Find where the given text appears and provide that cell's center as [x, y] coordinate. 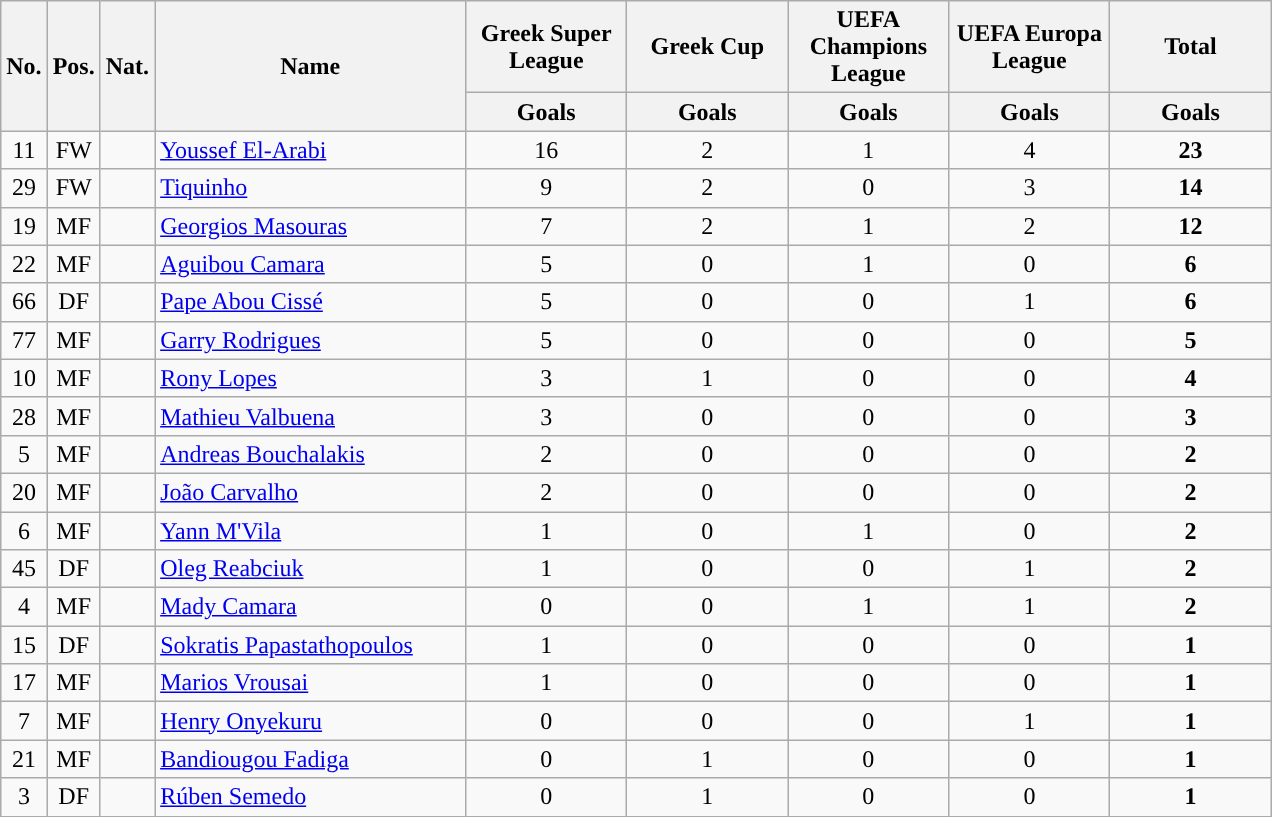
Georgios Masouras [310, 226]
Rúben Semedo [310, 797]
Garry Rodrigues [310, 340]
19 [24, 226]
Mady Camara [310, 607]
Oleg Reabciuk [310, 569]
Greek Super League [546, 47]
23 [1190, 150]
Name [310, 66]
14 [1190, 188]
66 [24, 302]
UEFA Europa League [1030, 47]
Marios Vrousai [310, 683]
Yann M'Vila [310, 531]
Sokratis Papastathopoulos [310, 645]
29 [24, 188]
77 [24, 340]
Total [1190, 47]
Henry Onyekuru [310, 721]
Greek Cup [708, 47]
12 [1190, 226]
João Carvalho [310, 492]
22 [24, 264]
16 [546, 150]
15 [24, 645]
Andreas Bouchalakis [310, 454]
No. [24, 66]
28 [24, 416]
20 [24, 492]
Pos. [74, 66]
Tiquinho [310, 188]
9 [546, 188]
17 [24, 683]
21 [24, 759]
Nat. [127, 66]
Bandiougou Fadiga [310, 759]
10 [24, 378]
Youssef El-Arabi [310, 150]
Rony Lopes [310, 378]
Mathieu Valbuena [310, 416]
45 [24, 569]
11 [24, 150]
UEFA Champions League [868, 47]
Aguibou Camara [310, 264]
Pape Abou Cissé [310, 302]
